Provide the [x, y] coordinate of the cell's center where the given text is located.  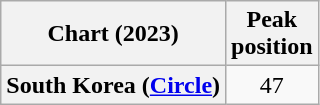
47 [272, 85]
Peakposition [272, 34]
Chart (2023) [114, 34]
South Korea (Circle) [114, 85]
